Extract the [X, Y] coordinate from the center of the cell holding the provided text.  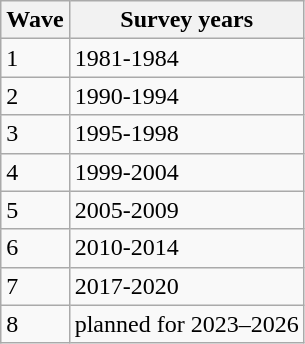
5 [35, 210]
1981-1984 [186, 58]
3 [35, 134]
1999-2004 [186, 172]
2017-2020 [186, 286]
2005-2009 [186, 210]
2 [35, 96]
Survey years [186, 20]
6 [35, 248]
1995-1998 [186, 134]
8 [35, 324]
7 [35, 286]
Wave [35, 20]
planned for 2023–2026 [186, 324]
2010-2014 [186, 248]
1990-1994 [186, 96]
4 [35, 172]
1 [35, 58]
